From the cell containing the given text, extract its center point as [X, Y] coordinate. 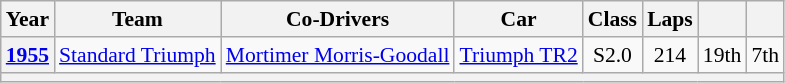
Team [138, 19]
Year [28, 19]
1955 [28, 55]
Mortimer Morris-Goodall [338, 55]
19th [722, 55]
Standard Triumph [138, 55]
7th [765, 55]
S2.0 [612, 55]
Laps [670, 19]
Car [518, 19]
Class [612, 19]
Triumph TR2 [518, 55]
214 [670, 55]
Co-Drivers [338, 19]
